Output the [X, Y] coordinate of the center of the cell containing the given text.  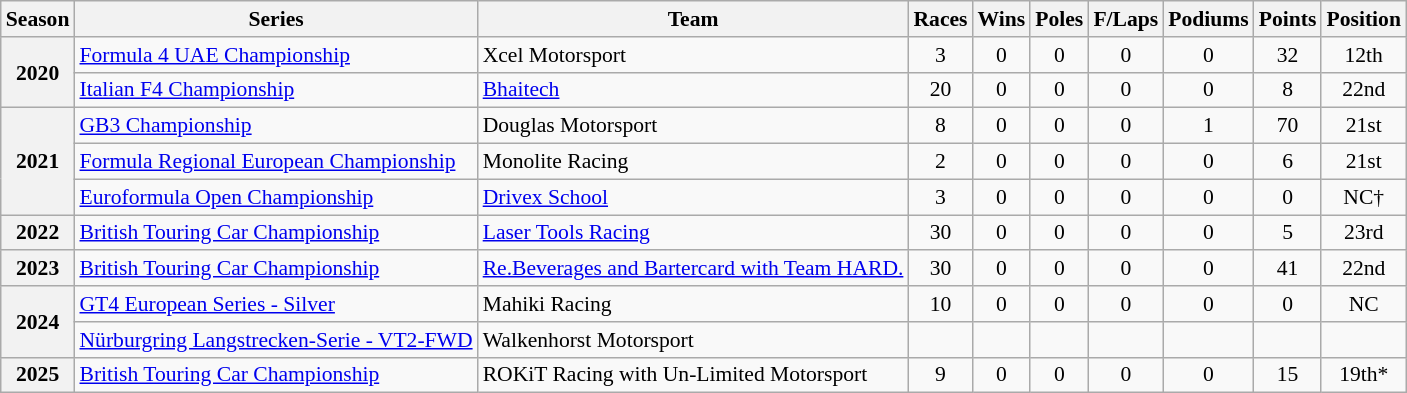
Walkenhorst Motorsport [694, 340]
Series [276, 19]
Formula 4 UAE Championship [276, 55]
2025 [38, 375]
Season [38, 19]
Euroformula Open Championship [276, 197]
NC† [1363, 197]
ROKiT Racing with Un-Limited Motorsport [694, 375]
9 [940, 375]
Poles [1059, 19]
Points [1288, 19]
20 [940, 90]
23rd [1363, 233]
Douglas Motorsport [694, 126]
GT4 European Series - Silver [276, 304]
Drivex School [694, 197]
NC [1363, 304]
2022 [38, 233]
41 [1288, 269]
12th [1363, 55]
GB3 Championship [276, 126]
6 [1288, 162]
70 [1288, 126]
2 [940, 162]
Xcel Motorsport [694, 55]
2021 [38, 162]
Monolite Racing [694, 162]
2020 [38, 72]
Podiums [1208, 19]
Nürburgring Langstrecken-Serie - VT2-FWD [276, 340]
F/Laps [1126, 19]
Re.Beverages and Bartercard with Team HARD. [694, 269]
Wins [1002, 19]
15 [1288, 375]
10 [940, 304]
Formula Regional European Championship [276, 162]
Italian F4 Championship [276, 90]
19th* [1363, 375]
Bhaitech [694, 90]
Races [940, 19]
2023 [38, 269]
Team [694, 19]
Position [1363, 19]
5 [1288, 233]
32 [1288, 55]
Laser Tools Racing [694, 233]
2024 [38, 322]
1 [1208, 126]
Mahiki Racing [694, 304]
